From the cell containing the given text, extract its center point as [X, Y] coordinate. 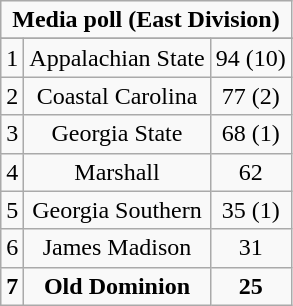
1 [12, 58]
94 (10) [250, 58]
25 [250, 286]
Georgia State [117, 134]
68 (1) [250, 134]
Coastal Carolina [117, 96]
3 [12, 134]
35 (1) [250, 210]
2 [12, 96]
James Madison [117, 248]
Media poll (East Division) [146, 20]
6 [12, 248]
62 [250, 172]
Marshall [117, 172]
5 [12, 210]
77 (2) [250, 96]
4 [12, 172]
Old Dominion [117, 286]
Georgia Southern [117, 210]
7 [12, 286]
31 [250, 248]
Appalachian State [117, 58]
